Scan for the cell matching the given text and deliver its (x, y) coordinate at center. 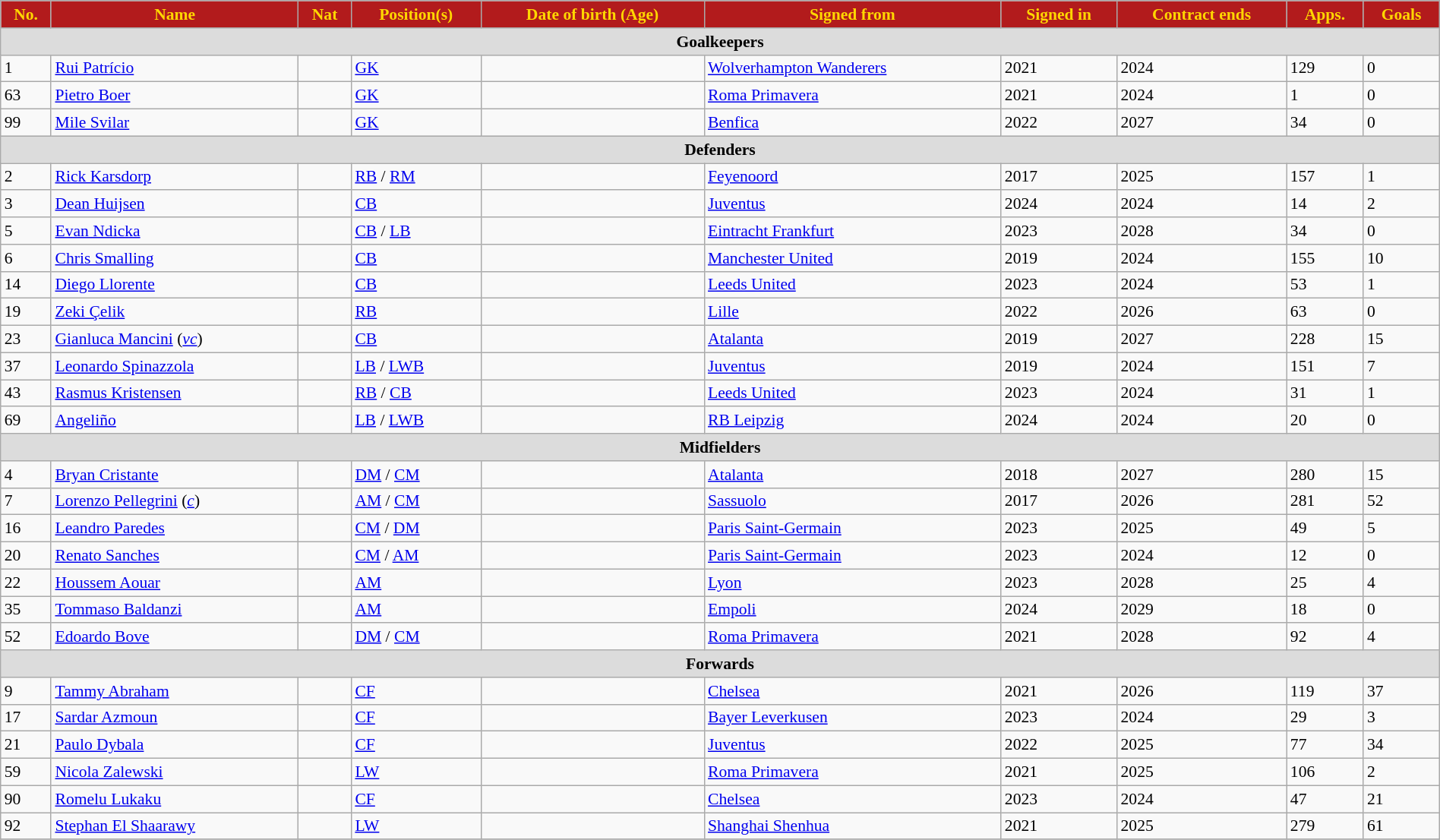
Midfielders (720, 447)
151 (1325, 366)
Goalkeepers (720, 42)
Goals (1401, 14)
18 (1325, 610)
2029 (1202, 610)
Mile Svilar (175, 123)
90 (26, 799)
Romelu Lukaku (175, 799)
Gianluca Mancini (vc) (175, 339)
Date of birth (Age) (592, 14)
Evan Ndicka (175, 231)
RB / RM (416, 177)
25 (1325, 583)
17 (26, 718)
Shanghai Shenhua (852, 826)
12 (1325, 556)
22 (26, 583)
Manchester United (852, 258)
59 (26, 772)
19 (26, 312)
281 (1325, 501)
119 (1325, 691)
77 (1325, 745)
Lyon (852, 583)
23 (26, 339)
Paulo Dybala (175, 745)
Edoardo Bove (175, 637)
47 (1325, 799)
31 (1325, 393)
Houssem Aouar (175, 583)
Bryan Cristante (175, 475)
9 (26, 691)
35 (26, 610)
228 (1325, 339)
CM / DM (416, 529)
10 (1401, 258)
Apps. (1325, 14)
Nat (325, 14)
279 (1325, 826)
Signed from (852, 14)
RB (416, 312)
Sassuolo (852, 501)
Lorenzo Pellegrini (c) (175, 501)
16 (26, 529)
Benfica (852, 123)
Nicola Zalewski (175, 772)
43 (26, 393)
106 (1325, 772)
CB / LB (416, 231)
157 (1325, 177)
280 (1325, 475)
Tammy Abraham (175, 691)
Eintracht Frankfurt (852, 231)
Leandro Paredes (175, 529)
129 (1325, 68)
29 (1325, 718)
Zeki Çelik (175, 312)
Rick Karsdorp (175, 177)
AM / CM (416, 501)
Defenders (720, 150)
RB / CB (416, 393)
Chris Smalling (175, 258)
Dean Huijsen (175, 204)
49 (1325, 529)
Name (175, 14)
Contract ends (1202, 14)
Feyenoord (852, 177)
Pietro Boer (175, 96)
Position(s) (416, 14)
CM / AM (416, 556)
Forwards (720, 664)
Signed in (1059, 14)
53 (1325, 285)
No. (26, 14)
61 (1401, 826)
Bayer Leverkusen (852, 718)
Leonardo Spinazzola (175, 366)
6 (26, 258)
Empoli (852, 610)
Angeliño (175, 421)
Wolverhampton Wanderers (852, 68)
69 (26, 421)
2018 (1059, 475)
Renato Sanches (175, 556)
Tommaso Baldanzi (175, 610)
Rui Patrício (175, 68)
155 (1325, 258)
Stephan El Shaarawy (175, 826)
99 (26, 123)
Rasmus Kristensen (175, 393)
Sardar Azmoun (175, 718)
RB Leipzig (852, 421)
Diego Llorente (175, 285)
Lille (852, 312)
